Detect which cell encompasses the target text, then output its [X, Y] center coordinate. 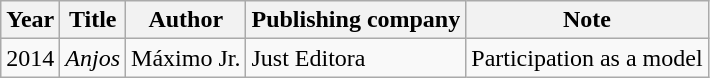
Title [93, 20]
Note [587, 20]
Year [30, 20]
2014 [30, 58]
Máximo Jr. [186, 58]
Author [186, 20]
Publishing company [356, 20]
Just Editora [356, 58]
Anjos [93, 58]
Participation as a model [587, 58]
